Capture the cell that displays the provided text and extract its (x, y) central coordinate. 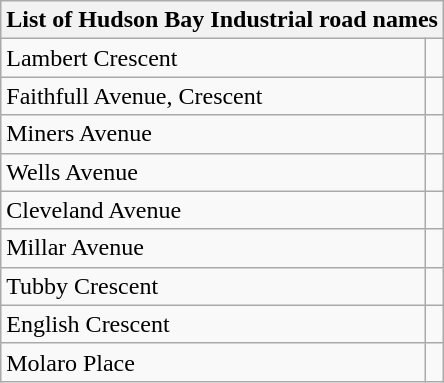
Wells Avenue (214, 172)
Faithfull Avenue, Crescent (214, 96)
English Crescent (214, 324)
Molaro Place (214, 362)
Lambert Crescent (214, 58)
Miners Avenue (214, 134)
List of Hudson Bay Industrial road names (222, 20)
Tubby Crescent (214, 286)
Millar Avenue (214, 248)
Cleveland Avenue (214, 210)
